Provide the [x, y] coordinate of the cell's center where the given text is located.  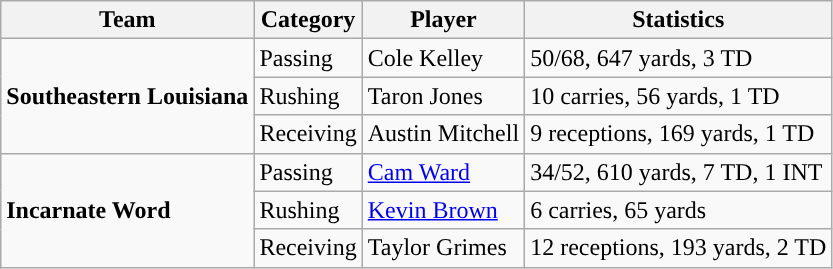
Statistics [678, 20]
Player [443, 20]
50/68, 647 yards, 3 TD [678, 58]
Cole Kelley [443, 58]
34/52, 610 yards, 7 TD, 1 INT [678, 172]
Team [128, 20]
6 carries, 65 yards [678, 210]
Taylor Grimes [443, 248]
Taron Jones [443, 96]
Southeastern Louisiana [128, 96]
Austin Mitchell [443, 134]
10 carries, 56 yards, 1 TD [678, 96]
Category [308, 20]
12 receptions, 193 yards, 2 TD [678, 248]
Incarnate Word [128, 210]
9 receptions, 169 yards, 1 TD [678, 134]
Kevin Brown [443, 210]
Cam Ward [443, 172]
